From the cell containing the given text, extract its center point as [x, y] coordinate. 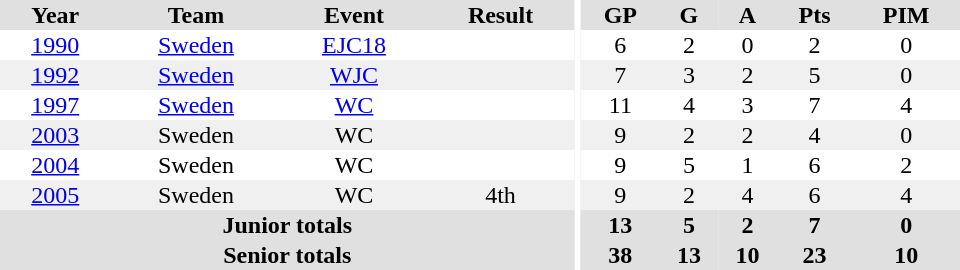
23 [815, 255]
1992 [55, 75]
EJC18 [354, 45]
2004 [55, 165]
Result [501, 15]
Junior totals [288, 225]
Event [354, 15]
Pts [815, 15]
PIM [906, 15]
Senior totals [288, 255]
11 [620, 105]
2003 [55, 135]
1 [747, 165]
2005 [55, 195]
WJC [354, 75]
A [747, 15]
38 [620, 255]
4th [501, 195]
1990 [55, 45]
Team [196, 15]
G [689, 15]
GP [620, 15]
Year [55, 15]
1997 [55, 105]
